Extract the [X, Y] coordinate from the center of the cell holding the provided text.  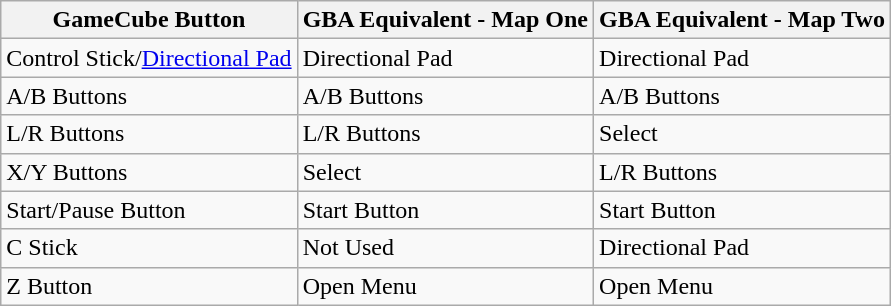
Control Stick/Directional Pad [149, 58]
GBA Equivalent - Map One [445, 20]
GameCube Button [149, 20]
GBA Equivalent - Map Two [742, 20]
C Stick [149, 248]
Z Button [149, 286]
Start/Pause Button [149, 210]
X/Y Buttons [149, 172]
Not Used [445, 248]
